Locate the cell with the specified text and output its [X, Y] center coordinate. 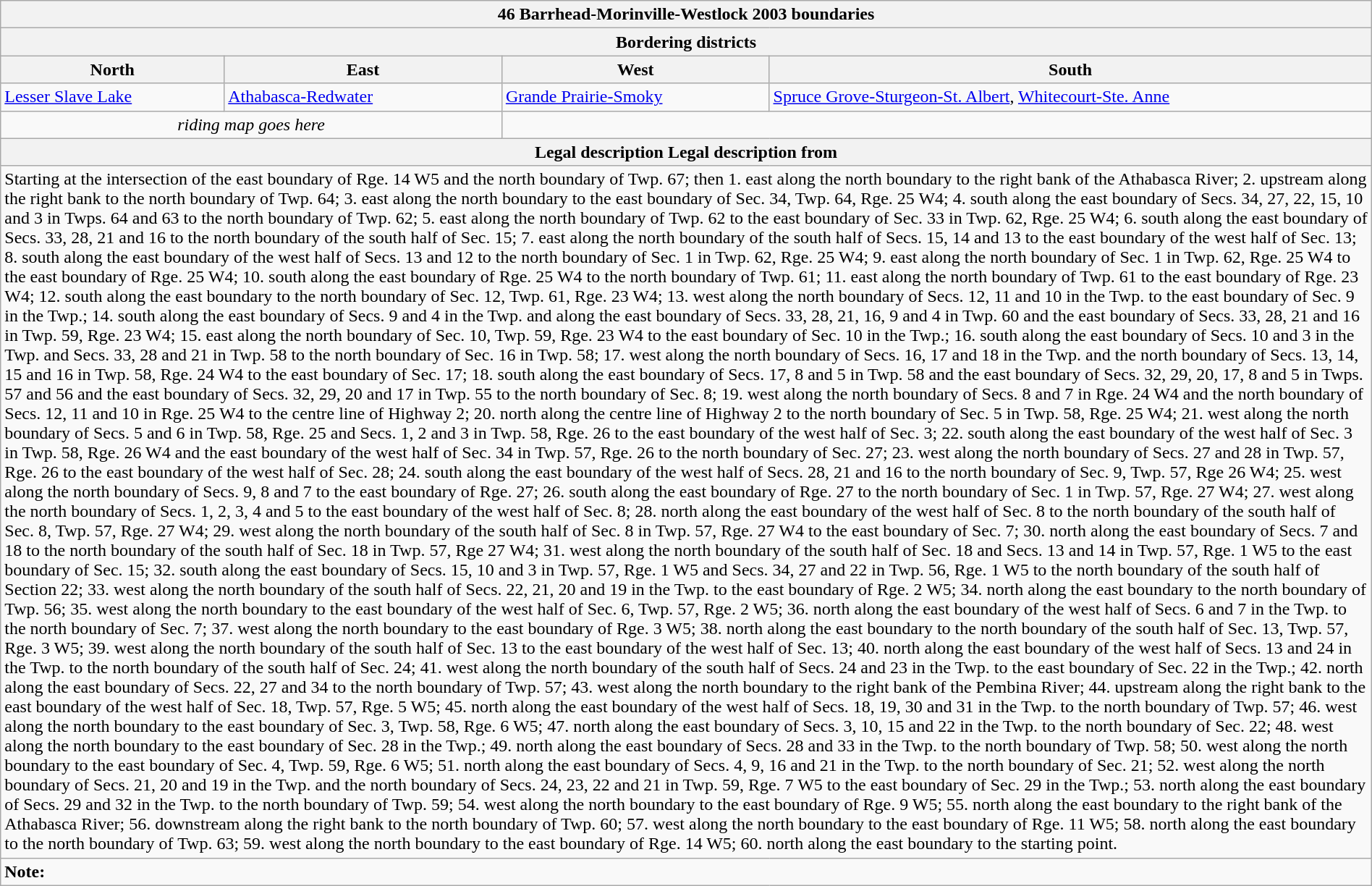
Lesser Slave Lake [113, 97]
North [113, 69]
South [1070, 69]
Athabasca-Redwater [363, 97]
Note: [686, 872]
West [635, 69]
East [363, 69]
46 Barrhead-Morinville-Westlock 2003 boundaries [686, 14]
Grande Prairie-Smoky [635, 97]
Bordering districts [686, 42]
Spruce Grove-Sturgeon-St. Albert, Whitecourt-Ste. Anne [1070, 97]
Legal description Legal description from [686, 152]
riding map goes here [252, 125]
